Search for the cell housing the specified text and yield its [x, y] center coordinate. 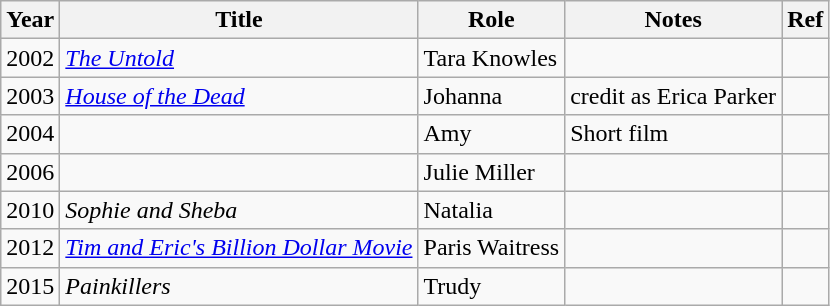
Notes [674, 20]
Paris Waitress [492, 248]
credit as Erica Parker [674, 96]
2015 [30, 286]
Trudy [492, 286]
2010 [30, 210]
Tim and Eric's Billion Dollar Movie [239, 248]
Year [30, 20]
2012 [30, 248]
Amy [492, 134]
House of the Dead [239, 96]
2004 [30, 134]
Painkillers [239, 286]
Julie Miller [492, 172]
Role [492, 20]
Tara Knowles [492, 58]
Ref [806, 20]
Sophie and Sheba [239, 210]
Title [239, 20]
2002 [30, 58]
Natalia [492, 210]
2006 [30, 172]
2003 [30, 96]
Johanna [492, 96]
The Untold [239, 58]
Short film [674, 134]
